Find where the given text appears and provide that cell's center as (X, Y) coordinate. 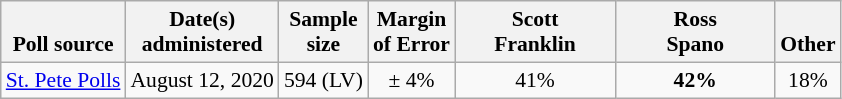
Marginof Error (412, 32)
± 4% (412, 80)
Poll source (64, 32)
594 (LV) (324, 80)
St. Pete Polls (64, 80)
RossSpano (695, 32)
Date(s)administered (202, 32)
41% (535, 80)
Other (808, 32)
18% (808, 80)
ScottFranklin (535, 32)
42% (695, 80)
Samplesize (324, 32)
August 12, 2020 (202, 80)
